Locate the cell with the specified text and output its (X, Y) center coordinate. 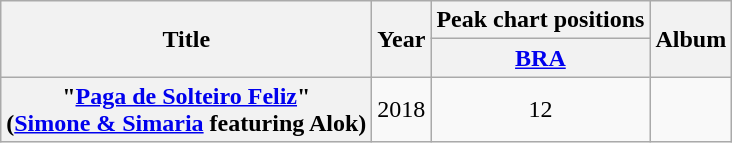
"Paga de Solteiro Feliz"(Simone & Simaria featuring Alok) (186, 110)
Title (186, 39)
2018 (402, 110)
Peak chart positions (540, 20)
Year (402, 39)
BRA (540, 58)
Album (691, 39)
12 (540, 110)
